Search for the cell housing the specified text and yield its [x, y] center coordinate. 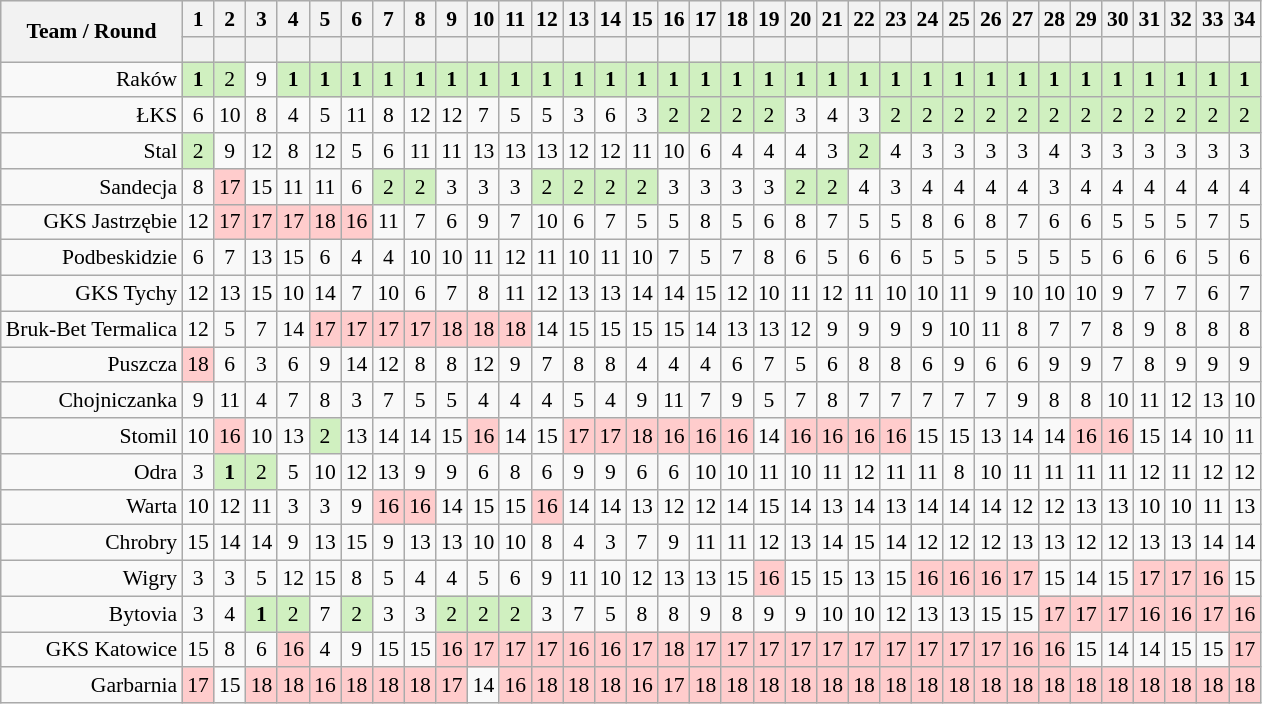
Warta [92, 507]
Stal [92, 151]
Chojniczanka [92, 401]
ŁKS [92, 116]
30 [1118, 19]
32 [1181, 19]
Team / Round [92, 32]
27 [1023, 19]
GKS Tychy [92, 294]
22 [864, 19]
21 [832, 19]
Stomil [92, 436]
Bytovia [92, 614]
29 [1086, 19]
Bruk-Bet Termalica [92, 329]
20 [801, 19]
23 [896, 19]
GKS Katowice [92, 650]
19 [769, 19]
GKS Jastrzębie [92, 222]
Wigry [92, 579]
28 [1054, 19]
25 [959, 19]
Garbarnia [92, 686]
Chrobry [92, 543]
Podbeskidzie [92, 258]
34 [1245, 19]
Odra [92, 472]
31 [1150, 19]
Raków [92, 80]
Puszcza [92, 365]
24 [928, 19]
33 [1213, 19]
26 [991, 19]
Sandecja [92, 187]
